Output the (x, y) coordinate of the center of the cell containing the given text.  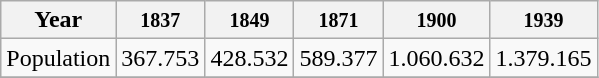
1939 (544, 20)
1837 (160, 20)
428.532 (250, 58)
1871 (338, 20)
1849 (250, 20)
Year (58, 20)
Population (58, 58)
367.753 (160, 58)
1.379.165 (544, 58)
1900 (436, 20)
1.060.632 (436, 58)
589.377 (338, 58)
